Return [X, Y] of the center of cell containing provided text 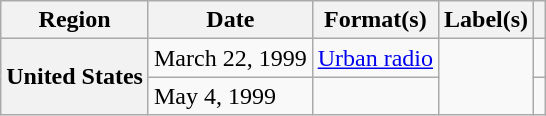
Urban radio [375, 58]
Region [75, 20]
Format(s) [375, 20]
Label(s) [486, 20]
March 22, 1999 [230, 58]
Date [230, 20]
United States [75, 77]
May 4, 1999 [230, 96]
